Extract the [X, Y] coordinate from the center of the cell holding the provided text.  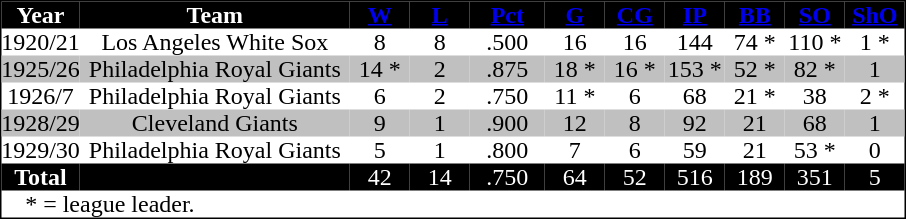
IP [695, 16]
144 [695, 42]
SO [815, 16]
Team [215, 16]
.875 [508, 70]
189 [755, 178]
21 * [755, 96]
153 * [695, 70]
1928/29 [40, 124]
.900 [508, 124]
52 [635, 178]
W [380, 16]
Pct [508, 16]
1920/21 [40, 42]
516 [695, 178]
1929/30 [40, 150]
74 * [755, 42]
38 [815, 96]
ShO [875, 16]
14 [440, 178]
11 * [575, 96]
16 * [635, 70]
7 [575, 150]
12 [575, 124]
42 [380, 178]
18 * [575, 70]
9 [380, 124]
.800 [508, 150]
.500 [508, 42]
Year [40, 16]
G [575, 16]
92 [695, 124]
Los Angeles White Sox [215, 42]
52 * [755, 70]
Total [40, 178]
1926/7 [40, 96]
2 * [875, 96]
351 [815, 178]
14 * [380, 70]
1 * [875, 42]
64 [575, 178]
53 * [815, 150]
Cleveland Giants [215, 124]
* = league leader. [453, 204]
CG [635, 16]
82 * [815, 70]
0 [875, 150]
L [440, 16]
BB [755, 16]
59 [695, 150]
1925/26 [40, 70]
110 * [815, 42]
